Search for the cell housing the specified text and yield its (x, y) center coordinate. 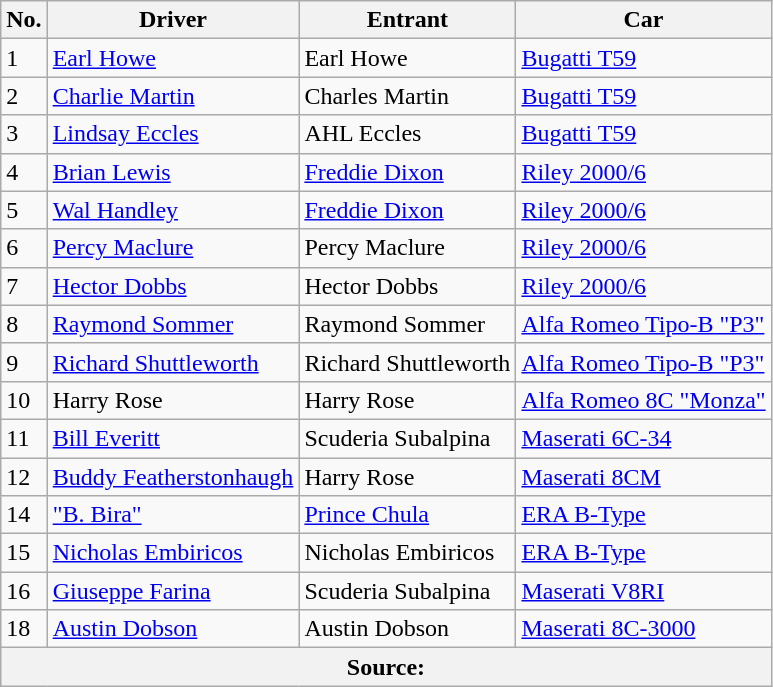
4 (24, 172)
18 (24, 629)
6 (24, 248)
Alfa Romeo 8C "Monza" (644, 400)
"B. Bira" (173, 515)
14 (24, 515)
2 (24, 96)
11 (24, 438)
10 (24, 400)
9 (24, 362)
No. (24, 20)
Buddy Featherstonhaugh (173, 477)
Car (644, 20)
16 (24, 591)
Wal Handley (173, 210)
1 (24, 58)
Charles Martin (408, 96)
Lindsay Eccles (173, 134)
AHL Eccles (408, 134)
Giuseppe Farina (173, 591)
Driver (173, 20)
Maserati 8CM (644, 477)
12 (24, 477)
Brian Lewis (173, 172)
8 (24, 324)
Maserati 6C-34 (644, 438)
Source: (386, 667)
7 (24, 286)
Bill Everitt (173, 438)
Charlie Martin (173, 96)
Maserati V8RI (644, 591)
15 (24, 553)
Maserati 8C-3000 (644, 629)
5 (24, 210)
3 (24, 134)
Prince Chula (408, 515)
Entrant (408, 20)
